Search for the cell housing the specified text and yield its [X, Y] center coordinate. 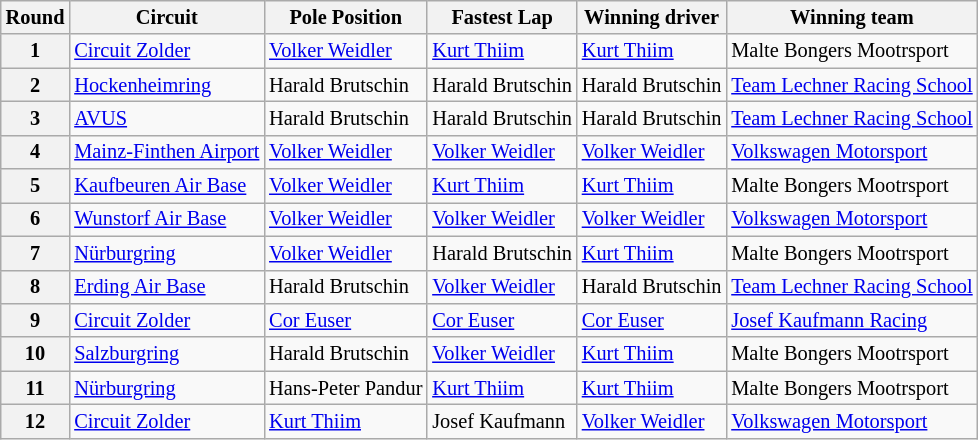
AVUS [166, 118]
7 [36, 253]
Circuit [166, 17]
11 [36, 388]
Salzburgring [166, 354]
Winning driver [652, 17]
Mainz-Finthen Airport [166, 152]
6 [36, 219]
Winning team [852, 17]
8 [36, 287]
4 [36, 152]
Wunstorf Air Base [166, 219]
5 [36, 186]
10 [36, 354]
2 [36, 85]
Josef Kaufmann Racing [852, 320]
Pole Position [346, 17]
12 [36, 421]
Erding Air Base [166, 287]
3 [36, 118]
1 [36, 51]
Hans-Peter Pandur [346, 388]
Fastest Lap [502, 17]
Josef Kaufmann [502, 421]
9 [36, 320]
Hockenheimring [166, 85]
Round [36, 17]
Kaufbeuren Air Base [166, 186]
